Search for the cell housing the specified text and yield its (x, y) center coordinate. 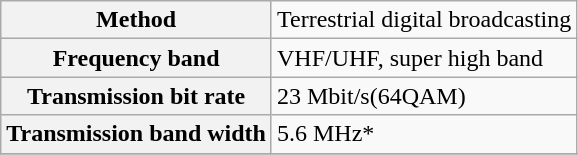
VHF/UHF, super high band (424, 58)
Transmission band width (136, 134)
23 Mbit/s(64QAM) (424, 96)
Terrestrial digital broadcasting (424, 20)
Method (136, 20)
Frequency band (136, 58)
Transmission bit rate (136, 96)
5.6 MHz* (424, 134)
